Find where the given text appears and provide that cell's center as [x, y] coordinate. 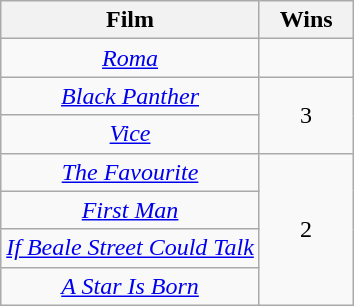
Vice [130, 134]
First Man [130, 210]
2 [306, 229]
Black Panther [130, 96]
3 [306, 115]
A Star Is Born [130, 286]
The Favourite [130, 172]
If Beale Street Could Talk [130, 248]
Roma [130, 58]
Film [130, 20]
Wins [306, 20]
